Output the (x, y) coordinate of the center of the cell containing the given text.  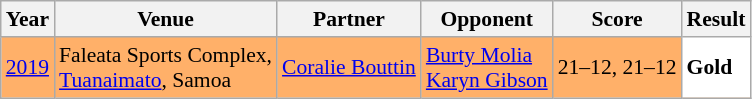
Venue (166, 19)
Faleata Sports Complex,Tuanaimato, Samoa (166, 68)
2019 (28, 68)
Coralie Bouttin (349, 68)
Year (28, 19)
Score (618, 19)
Partner (349, 19)
Burty Molia Karyn Gibson (487, 68)
Gold (716, 68)
Opponent (487, 19)
21–12, 21–12 (618, 68)
Result (716, 19)
